Find where the given text appears and provide that cell's center as [X, Y] coordinate. 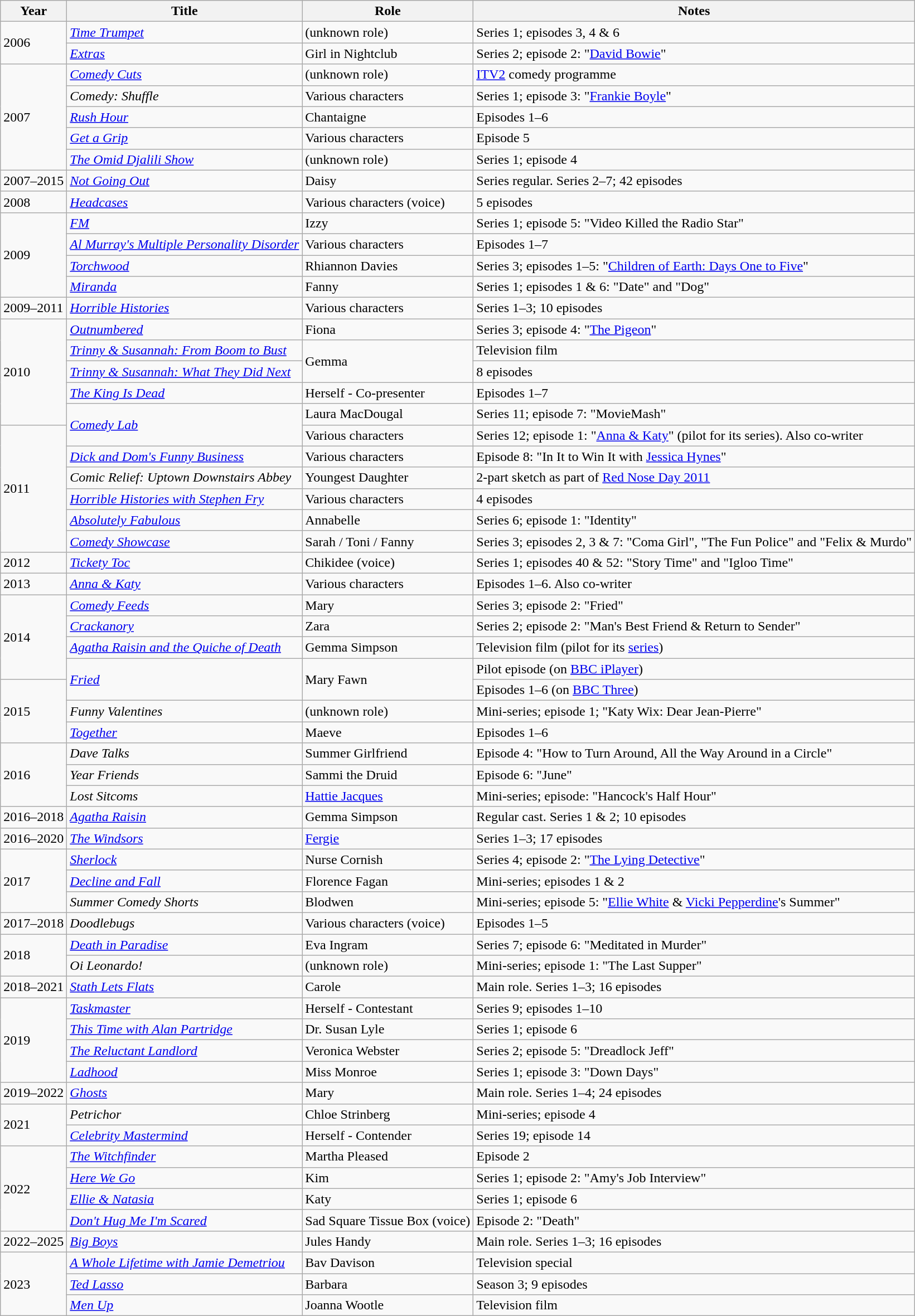
2010 [33, 372]
2-part sketch as part of Red Nose Day 2011 [694, 478]
Youngest Daughter [388, 478]
Fergie [388, 838]
Comedy Lab [185, 425]
Chantaigne [388, 117]
Regular cast. Series 1 & 2; 10 episodes [694, 817]
Episodes 1–5 [694, 923]
Horrible Histories with Stephen Fry [185, 499]
Gemma [388, 361]
Joanna Wootle [388, 1305]
Rhiannon Davies [388, 266]
2021 [33, 1125]
Time Trumpet [185, 32]
Annabelle [388, 520]
Episode 5 [694, 138]
Horrible Histories [185, 308]
Girl in Nightclub [388, 54]
Torchwood [185, 266]
The Omid Djalili Show [185, 159]
Zara [388, 627]
Series 2; episode 5: "Dreadlock Jeff" [694, 1051]
Mini-series; episode 4 [694, 1114]
2017 [33, 881]
Sammi the Druid [388, 775]
2017–2018 [33, 923]
Dave Talks [185, 754]
Series 1; episodes 3, 4 & 6 [694, 32]
Outnumbered [185, 329]
Tickety Toc [185, 562]
Series 1; episode 4 [694, 159]
Ted Lasso [185, 1284]
Episode 2 [694, 1157]
Episode 2: "Death" [694, 1220]
Series 3; episode 2: "Fried" [694, 605]
Comic Relief: Uptown Downstairs Abbey [185, 478]
Year [33, 11]
Men Up [185, 1305]
The King Is Dead [185, 393]
Episode 6: "June" [694, 775]
Year Friends [185, 775]
Here We Go [185, 1178]
2015 [33, 711]
2023 [33, 1284]
Television special [694, 1262]
Series 9; episodes 1–10 [694, 1008]
Agatha Raisin [185, 817]
Chikidee (voice) [388, 562]
2022 [33, 1188]
Dr. Susan Lyle [388, 1030]
Fiona [388, 329]
2022–2025 [33, 1241]
2011 [33, 488]
Kim [388, 1178]
Series 1; episode 2: "Amy's Job Interview" [694, 1178]
Rush Hour [185, 117]
Pilot episode (on BBC iPlayer) [694, 669]
Crackanory [185, 627]
2008 [33, 202]
Together [185, 732]
This Time with Alan Partridge [185, 1030]
Stath Lets Flats [185, 987]
The Windsors [185, 838]
2014 [33, 637]
Summer Comedy Shorts [185, 902]
Herself - Contestant [388, 1008]
Herself - Co-presenter [388, 393]
Agatha Raisin and the Quiche of Death [185, 648]
Decline and Fall [185, 881]
Ellie & Natasia [185, 1199]
Episode 4: "How to Turn Around, All the Way Around in a Circle" [694, 754]
Oi Leonardo! [185, 966]
Series regular. Series 2–7; 42 episodes [694, 181]
5 episodes [694, 202]
Television film (pilot for its series) [694, 648]
ITV2 comedy programme [694, 75]
Lost Sitcoms [185, 796]
Mini-series; episode 1; "Katy Wix: Dear Jean-Pierre" [694, 711]
Bav Davison [388, 1262]
Series 19; episode 14 [694, 1135]
Series 1; episode 3: "Down Days" [694, 1072]
Hattie Jacques [388, 796]
2016–2018 [33, 817]
Comedy: Shuffle [185, 96]
Sarah / Toni / Fanny [388, 541]
Petrichor [185, 1114]
Extras [185, 54]
2007 [33, 117]
Florence Fagan [388, 881]
Comedy Feeds [185, 605]
Miss Monroe [388, 1072]
A Whole Lifetime with Jamie Demetriou [185, 1262]
The Witchfinder [185, 1157]
Carole [388, 987]
Ghosts [185, 1093]
Miranda [185, 287]
Comedy Cuts [185, 75]
Don't Hug Me I'm Scared [185, 1220]
Headcases [185, 202]
FM [185, 223]
2019–2022 [33, 1093]
2018–2021 [33, 987]
Series 1; episodes 1 & 6: "Date" and "Dog" [694, 287]
Get a Grip [185, 138]
Summer Girlfriend [388, 754]
Role [388, 11]
Katy [388, 1199]
Series 1–3; 10 episodes [694, 308]
Title [185, 11]
Series 3; episode 4: "The Pigeon" [694, 329]
Series 11; episode 7: "MovieMash" [694, 414]
Celebrity Mastermind [185, 1135]
Mini-series; episode: "Hancock's Half Hour" [694, 796]
Series 7; episode 6: "Meditated in Murder" [694, 945]
Trinny & Susannah: What They Did Next [185, 372]
Main role. Series 1–4; 24 episodes [694, 1093]
Series 2; episode 2: "David Bowie" [694, 54]
Ladhood [185, 1072]
Mini-series; episode 1: "The Last Supper" [694, 966]
Series 3; episodes 1–5: "Children of Earth: Days One to Five" [694, 266]
Sherlock [185, 859]
Mini-series; episodes 1 & 2 [694, 881]
Notes [694, 11]
Series 1; episodes 40 & 52: "Story Time" and "Igloo Time" [694, 562]
Episodes 1–6 (on BBC Three) [694, 690]
Series 2; episode 2: "Man's Best Friend & Return to Sender" [694, 627]
2019 [33, 1040]
2006 [33, 43]
Episodes 1–6. Also co-writer [694, 584]
Funny Valentines [185, 711]
2012 [33, 562]
Sad Square Tissue Box (voice) [388, 1220]
Herself - Contender [388, 1135]
Maeve [388, 732]
Death in Paradise [185, 945]
Izzy [388, 223]
Al Murray's Multiple Personality Disorder [185, 244]
Chloe Strinberg [388, 1114]
Series 4; episode 2: "The Lying Detective" [694, 859]
Series 1; episode 5: "Video Killed the Radio Star" [694, 223]
Fried [185, 679]
2009–2011 [33, 308]
2009 [33, 255]
Series 1; episode 3: "Frankie Boyle" [694, 96]
Series 12; episode 1: "Anna & Katy" (pilot for its series). Also co-writer [694, 435]
2007–2015 [33, 181]
Taskmaster [185, 1008]
Daisy [388, 181]
Anna & Katy [185, 584]
Season 3; 9 episodes [694, 1284]
Episode 8: "In It to Win It with Jessica Hynes" [694, 457]
Series 3; episodes 2, 3 & 7: "Coma Girl", "The Fun Police" and "Felix & Murdo" [694, 541]
Comedy Showcase [185, 541]
Doodlebugs [185, 923]
2013 [33, 584]
Laura MacDougal [388, 414]
The Reluctant Landlord [185, 1051]
Series 1–3; 17 episodes [694, 838]
Not Going Out [185, 181]
Veronica Webster [388, 1051]
8 episodes [694, 372]
Fanny [388, 287]
2016–2020 [33, 838]
Martha Pleased [388, 1157]
Trinny & Susannah: From Boom to Bust [185, 351]
Series 6; episode 1: "Identity" [694, 520]
Barbara [388, 1284]
Blodwen [388, 902]
Big Boys [185, 1241]
Dick and Dom's Funny Business [185, 457]
Eva Ingram [388, 945]
Mini-series; episode 5: "Ellie White & Vicki Pepperdine's Summer" [694, 902]
Nurse Cornish [388, 859]
2016 [33, 775]
4 episodes [694, 499]
Jules Handy [388, 1241]
Mary Fawn [388, 679]
Absolutely Fabulous [185, 520]
2018 [33, 955]
